Locate the cell with the specified text and output its [X, Y] center coordinate. 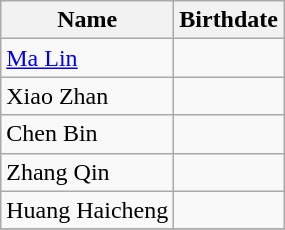
Zhang Qin [88, 172]
Name [88, 20]
Ma Lin [88, 58]
Birthdate [229, 20]
Xiao Zhan [88, 96]
Huang Haicheng [88, 210]
Chen Bin [88, 134]
